Return the (X, Y) coordinate for the center point of the cell that contains the specified text.  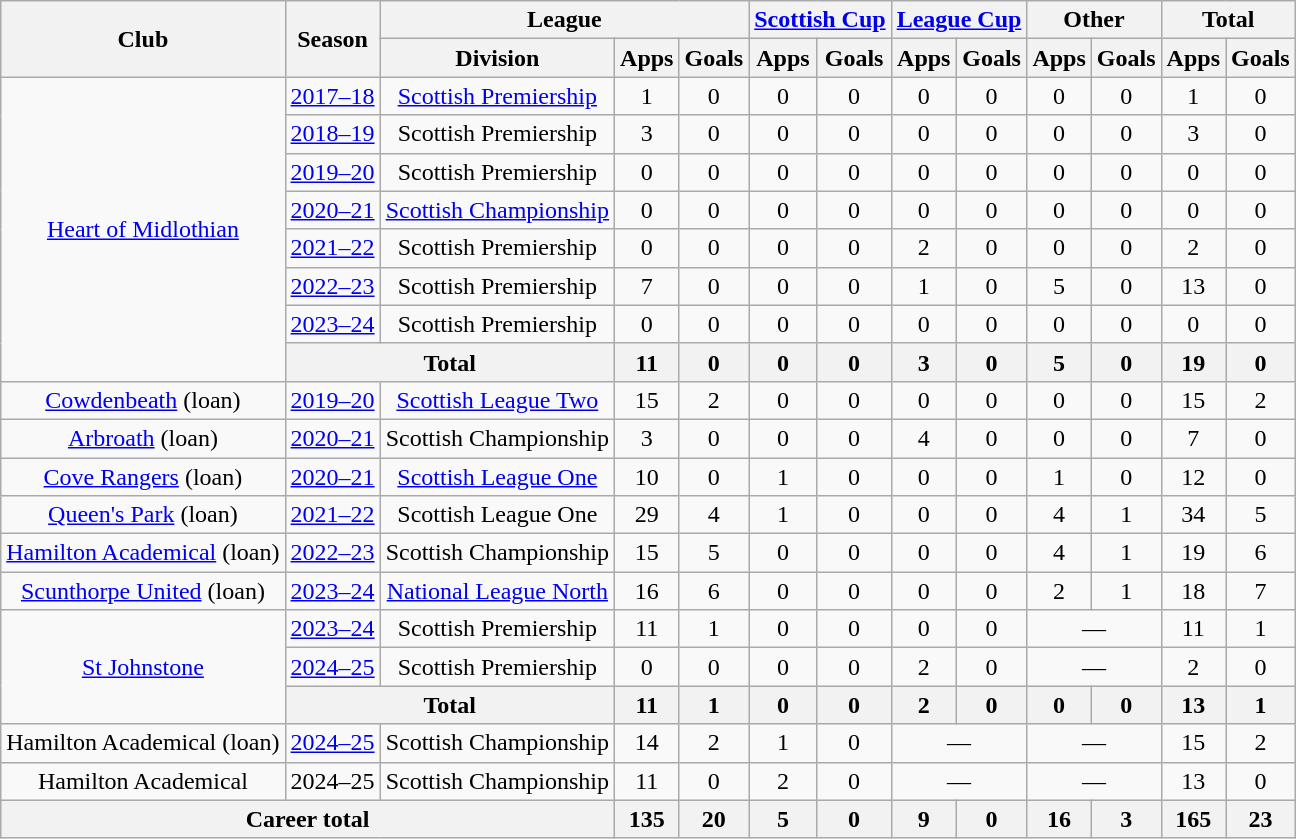
14 (647, 743)
St Johnstone (143, 667)
165 (1193, 819)
Cove Rangers (loan) (143, 477)
135 (647, 819)
10 (647, 477)
Division (497, 58)
29 (647, 515)
Scottish League Two (497, 400)
League (564, 20)
Scunthorpe United (loan) (143, 591)
Cowdenbeath (loan) (143, 400)
20 (714, 819)
12 (1193, 477)
League Cup (959, 20)
Heart of Midlothian (143, 229)
2017–18 (332, 96)
Queen's Park (loan) (143, 515)
Club (143, 39)
Other (1094, 20)
Career total (308, 819)
9 (924, 819)
Season (332, 39)
18 (1193, 591)
2018–19 (332, 134)
34 (1193, 515)
Arbroath (loan) (143, 438)
Scottish Cup (820, 20)
National League North (497, 591)
23 (1261, 819)
Hamilton Academical (143, 781)
